For the text-containing cell, return its midpoint in [x, y] coordinate format. 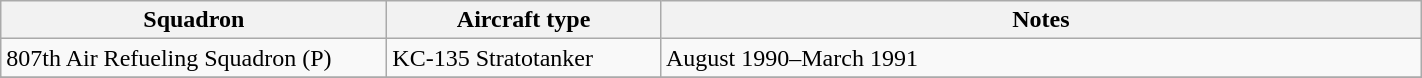
KC-135 Stratotanker [524, 58]
August 1990–March 1991 [1040, 58]
Notes [1040, 20]
Aircraft type [524, 20]
807th Air Refueling Squadron (P) [194, 58]
Squadron [194, 20]
